Return the [X, Y] coordinate for the center point of the cell that contains the specified text.  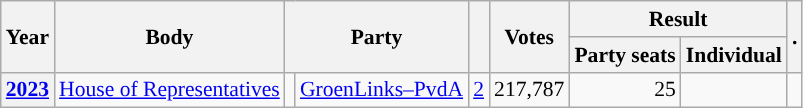
Result [678, 19]
Individual [734, 55]
House of Representatives [170, 90]
2023 [28, 90]
Votes [529, 36]
Body [170, 36]
. [795, 36]
217,787 [529, 90]
2 [478, 90]
25 [624, 90]
Party [376, 36]
Year [28, 36]
GroenLinks–PvdA [382, 90]
Party seats [624, 55]
